Detect which cell encompasses the target text, then output its (X, Y) center coordinate. 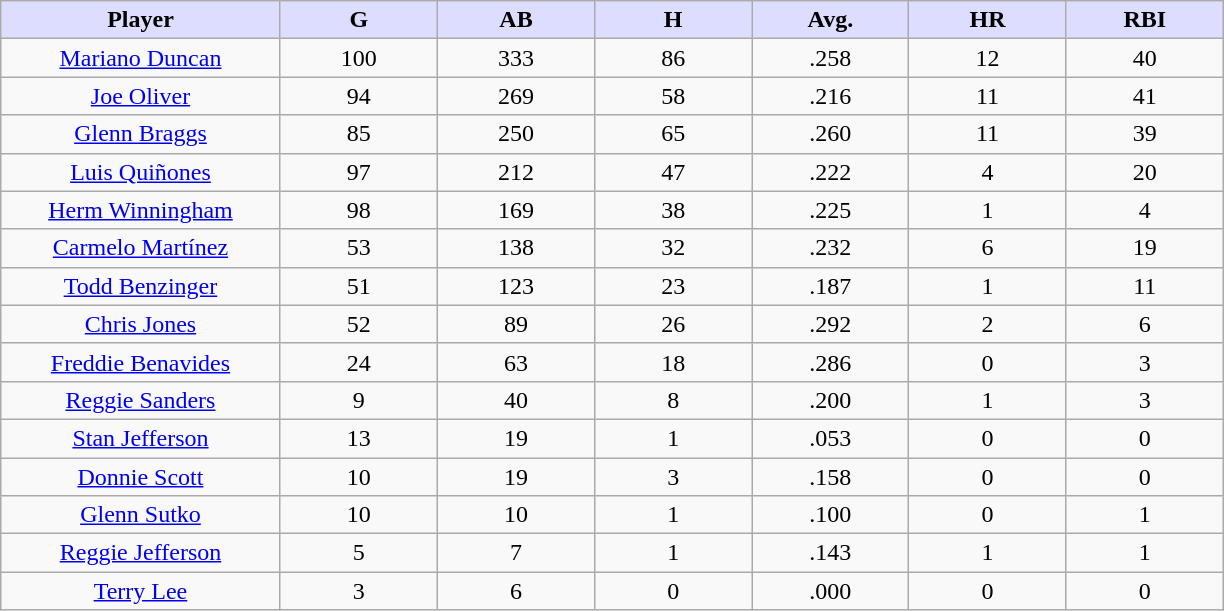
RBI (1144, 20)
H (674, 20)
HR (988, 20)
.225 (830, 210)
12 (988, 58)
138 (516, 248)
.260 (830, 134)
Player (140, 20)
Reggie Sanders (140, 400)
38 (674, 210)
212 (516, 172)
2 (988, 324)
85 (358, 134)
7 (516, 553)
250 (516, 134)
100 (358, 58)
8 (674, 400)
Freddie Benavides (140, 362)
Herm Winningham (140, 210)
51 (358, 286)
.200 (830, 400)
.158 (830, 477)
63 (516, 362)
41 (1144, 96)
94 (358, 96)
.286 (830, 362)
Glenn Braggs (140, 134)
Stan Jefferson (140, 438)
Terry Lee (140, 591)
23 (674, 286)
.258 (830, 58)
32 (674, 248)
.216 (830, 96)
123 (516, 286)
.232 (830, 248)
AB (516, 20)
Carmelo Martínez (140, 248)
.000 (830, 591)
Luis Quiñones (140, 172)
89 (516, 324)
97 (358, 172)
20 (1144, 172)
Avg. (830, 20)
18 (674, 362)
5 (358, 553)
.292 (830, 324)
47 (674, 172)
86 (674, 58)
.187 (830, 286)
53 (358, 248)
65 (674, 134)
.143 (830, 553)
9 (358, 400)
Joe Oliver (140, 96)
Todd Benzinger (140, 286)
58 (674, 96)
.222 (830, 172)
Mariano Duncan (140, 58)
52 (358, 324)
333 (516, 58)
24 (358, 362)
G (358, 20)
13 (358, 438)
39 (1144, 134)
.053 (830, 438)
.100 (830, 515)
Reggie Jefferson (140, 553)
269 (516, 96)
Donnie Scott (140, 477)
26 (674, 324)
169 (516, 210)
Glenn Sutko (140, 515)
98 (358, 210)
Chris Jones (140, 324)
